For the text-containing cell, return its midpoint in [X, Y] coordinate format. 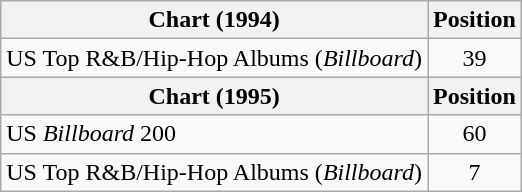
60 [475, 134]
Chart (1995) [214, 96]
39 [475, 58]
Chart (1994) [214, 20]
US Billboard 200 [214, 134]
7 [475, 172]
